Determine the (X, Y) coordinate at the center of the cell enclosing the given text.  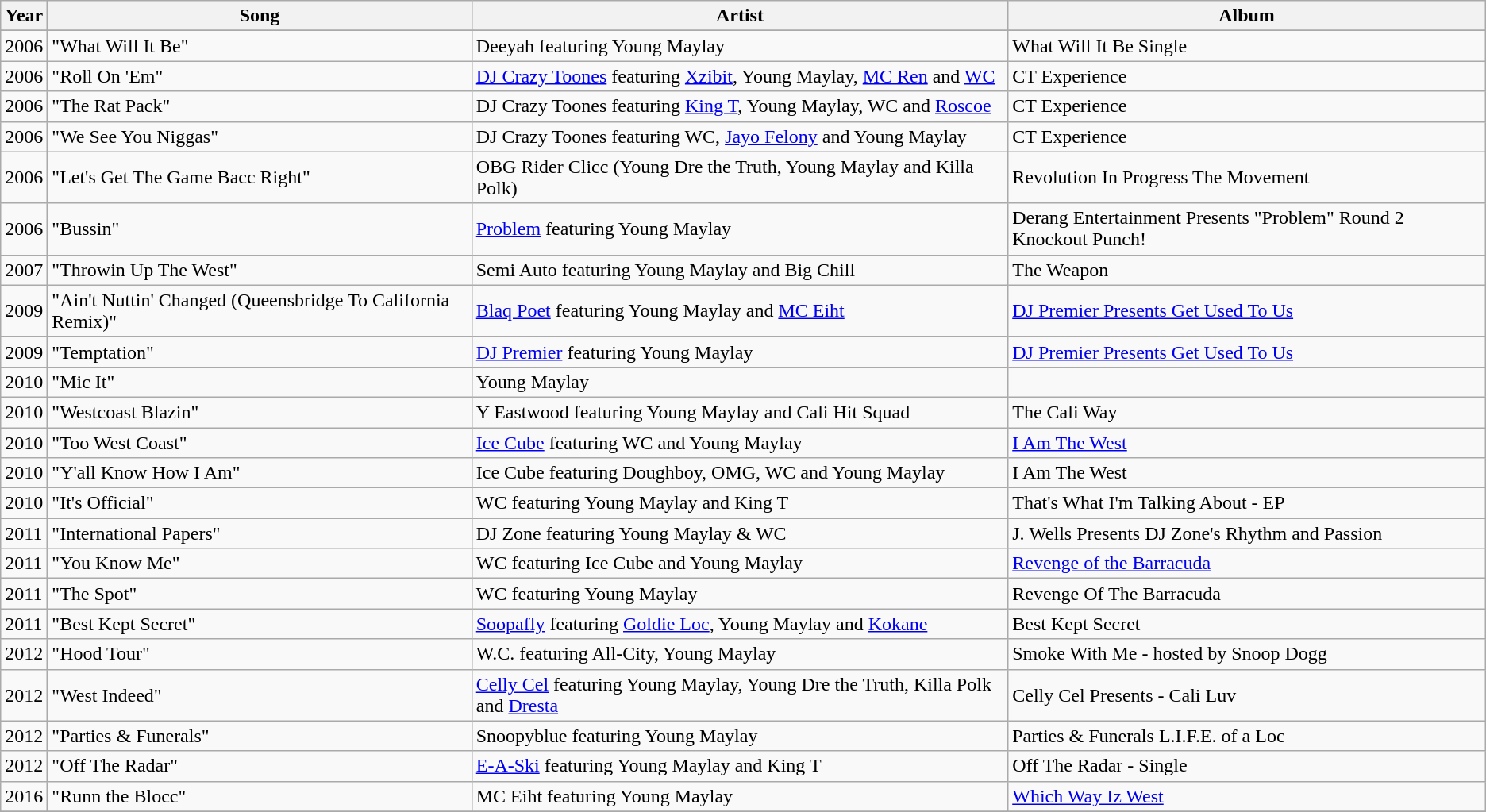
"Westcoast Blazin" (260, 412)
Y Eastwood featuring Young Maylay and Cali Hit Squad (740, 412)
E-A-Ski featuring Young Maylay and King T (740, 766)
2016 (24, 796)
Celly Cel Presents - Cali Luv (1247, 695)
Young Maylay (740, 382)
WC featuring Ice Cube and Young Maylay (740, 564)
J. Wells Presents DJ Zone's Rhythm and Passion (1247, 533)
Problem featuring Young Maylay (740, 229)
"Y'all Know How I Am" (260, 473)
MC Eiht featuring Young Maylay (740, 796)
"The Spot" (260, 594)
"Bussin" (260, 229)
"Hood Tour" (260, 654)
That's What I'm Talking About - EP (1247, 503)
DJ Premier featuring Young Maylay (740, 352)
Song (260, 16)
Ice Cube featuring Doughboy, OMG, WC and Young Maylay (740, 473)
"Roll On 'Em" (260, 76)
Which Way Iz West (1247, 796)
Off The Radar - Single (1247, 766)
Revenge of the Barracuda (1247, 564)
"Let's Get The Game Bacc Right" (260, 178)
The Cali Way (1247, 412)
"Ain't Nuttin' Changed (Queensbridge To California Remix)" (260, 311)
"West Indeed" (260, 695)
Best Kept Secret (1247, 624)
"Best Kept Secret" (260, 624)
"Mic It" (260, 382)
2007 (24, 270)
What Will It Be Single (1247, 46)
Snoopyblue featuring Young Maylay (740, 736)
"International Papers" (260, 533)
"We See You Niggas" (260, 137)
WC featuring Young Maylay (740, 594)
"What Will It Be" (260, 46)
Derang Entertainment Presents "Problem" Round 2 Knockout Punch! (1247, 229)
"Too West Coast" (260, 442)
Year (24, 16)
Album (1247, 16)
"Off The Radar" (260, 766)
DJ Zone featuring Young Maylay & WC (740, 533)
"It's Official" (260, 503)
"Runn the Blocc" (260, 796)
"Parties & Funerals" (260, 736)
Deeyah featuring Young Maylay (740, 46)
DJ Crazy Toones featuring WC, Jayo Felony and Young Maylay (740, 137)
"You Know Me" (260, 564)
Celly Cel featuring Young Maylay, Young Dre the Truth, Killa Polk and Dresta (740, 695)
Parties & Funerals L.I.F.E. of a Loc (1247, 736)
Smoke With Me - hosted by Snoop Dogg (1247, 654)
"Throwin Up The West" (260, 270)
Revolution In Progress The Movement (1247, 178)
"The Rat Pack" (260, 106)
Artist (740, 16)
Semi Auto featuring Young Maylay and Big Chill (740, 270)
Soopafly featuring Goldie Loc, Young Maylay and Kokane (740, 624)
WC featuring Young Maylay and King T (740, 503)
The Weapon (1247, 270)
Revenge Of The Barracuda (1247, 594)
Ice Cube featuring WC and Young Maylay (740, 442)
Blaq Poet featuring Young Maylay and MC Eiht (740, 311)
OBG Rider Clicc (Young Dre the Truth, Young Maylay and Killa Polk) (740, 178)
W.C. featuring All-City, Young Maylay (740, 654)
"Temptation" (260, 352)
DJ Crazy Toones featuring Xzibit, Young Maylay, MC Ren and WC (740, 76)
DJ Crazy Toones featuring King T, Young Maylay, WC and Roscoe (740, 106)
